Detect which cell encompasses the target text, then output its [X, Y] center coordinate. 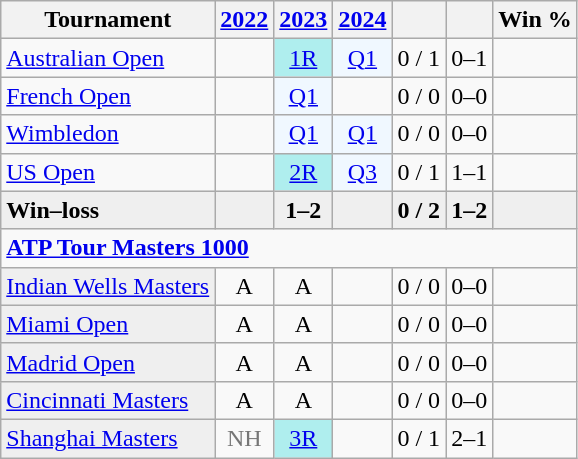
French Open [108, 96]
Madrid Open [108, 362]
2–1 [470, 438]
0 / 2 [419, 210]
1–1 [470, 172]
Indian Wells Masters [108, 286]
Miami Open [108, 324]
1R [304, 58]
2022 [244, 20]
NH [244, 438]
3R [304, 438]
Win % [536, 20]
2024 [362, 20]
0–1 [470, 58]
Wimbledon [108, 134]
Cincinnati Masters [108, 400]
Tournament [108, 20]
2R [304, 172]
Q3 [362, 172]
US Open [108, 172]
Shanghai Masters [108, 438]
Win–loss [108, 210]
2023 [304, 20]
ATP Tour Masters 1000 [290, 248]
Australian Open [108, 58]
